Return (X, Y) of the center of cell containing provided text 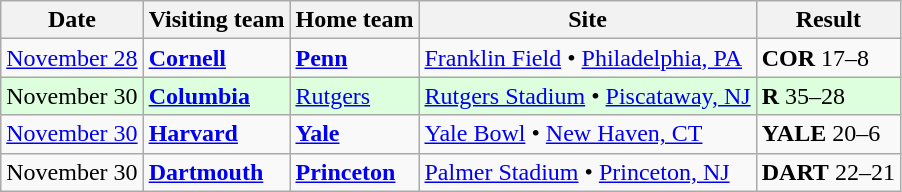
Palmer Stadium • Princeton, NJ (588, 172)
Columbia (216, 96)
Visiting team (216, 20)
Site (588, 20)
COR 17–8 (828, 58)
November 28 (72, 58)
YALE 20–6 (828, 134)
Rutgers Stadium • Piscataway, NJ (588, 96)
R 35–28 (828, 96)
Princeton (354, 172)
Result (828, 20)
Date (72, 20)
Harvard (216, 134)
Home team (354, 20)
Franklin Field • Philadelphia, PA (588, 58)
Rutgers (354, 96)
DART 22–21 (828, 172)
Dartmouth (216, 172)
Yale Bowl • New Haven, CT (588, 134)
Yale (354, 134)
Cornell (216, 58)
Penn (354, 58)
